Detect which cell encompasses the target text, then output its (x, y) center coordinate. 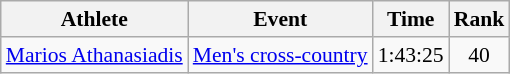
Time (411, 19)
Rank (480, 19)
Marios Athanasiadis (94, 55)
Men's cross-country (280, 55)
1:43:25 (411, 55)
40 (480, 55)
Athlete (94, 19)
Event (280, 19)
